Extract the [X, Y] coordinate from the center of the cell holding the provided text.  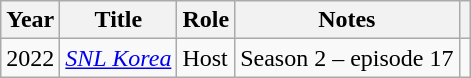
Title [118, 20]
Season 2 – episode 17 [347, 58]
SNL Korea [118, 58]
Notes [347, 20]
Host [206, 58]
Year [30, 20]
Role [206, 20]
2022 [30, 58]
